Determine the (X, Y) coordinate at the center of the cell enclosing the given text.  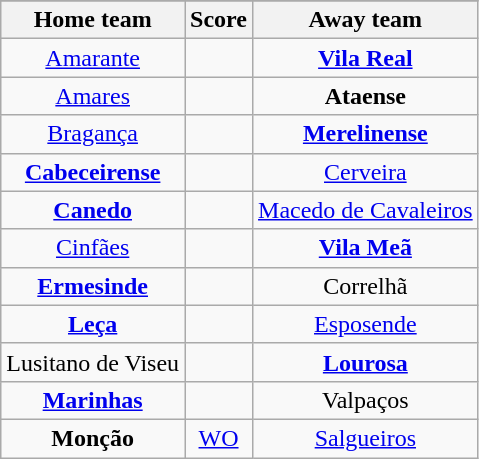
Bragança (93, 134)
Away team (366, 20)
Cinfães (93, 248)
WO (219, 438)
Amarante (93, 58)
Monção (93, 438)
Vila Meã (366, 248)
Vila Real (366, 58)
Marinhas (93, 400)
Merelinense (366, 134)
Lusitano de Viseu (93, 362)
Ataense (366, 96)
Leça (93, 324)
Score (219, 20)
Salgueiros (366, 438)
Correlhã (366, 286)
Valpaços (366, 400)
Cabeceirense (93, 172)
Lourosa (366, 362)
Ermesinde (93, 286)
Macedo de Cavaleiros (366, 210)
Canedo (93, 210)
Home team (93, 20)
Amares (93, 96)
Esposende (366, 324)
Cerveira (366, 172)
